Pinpoint the cell where the given text exists, returning its [X, Y] midpoint coordinate. 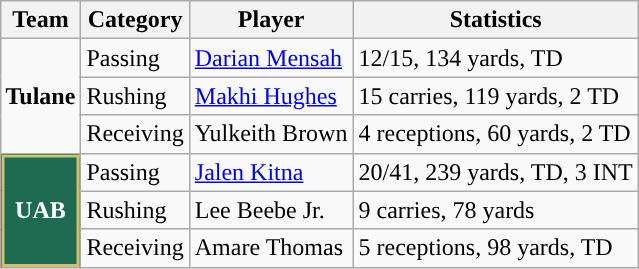
12/15, 134 yards, TD [496, 58]
Player [271, 20]
Amare Thomas [271, 248]
15 carries, 119 yards, 2 TD [496, 96]
Lee Beebe Jr. [271, 210]
4 receptions, 60 yards, 2 TD [496, 134]
9 carries, 78 yards [496, 210]
Darian Mensah [271, 58]
Category [135, 20]
UAB [40, 210]
20/41, 239 yards, TD, 3 INT [496, 172]
Yulkeith Brown [271, 134]
Makhi Hughes [271, 96]
Team [40, 20]
Jalen Kitna [271, 172]
Statistics [496, 20]
Tulane [40, 96]
5 receptions, 98 yards, TD [496, 248]
